Capture the cell that displays the provided text and extract its (X, Y) central coordinate. 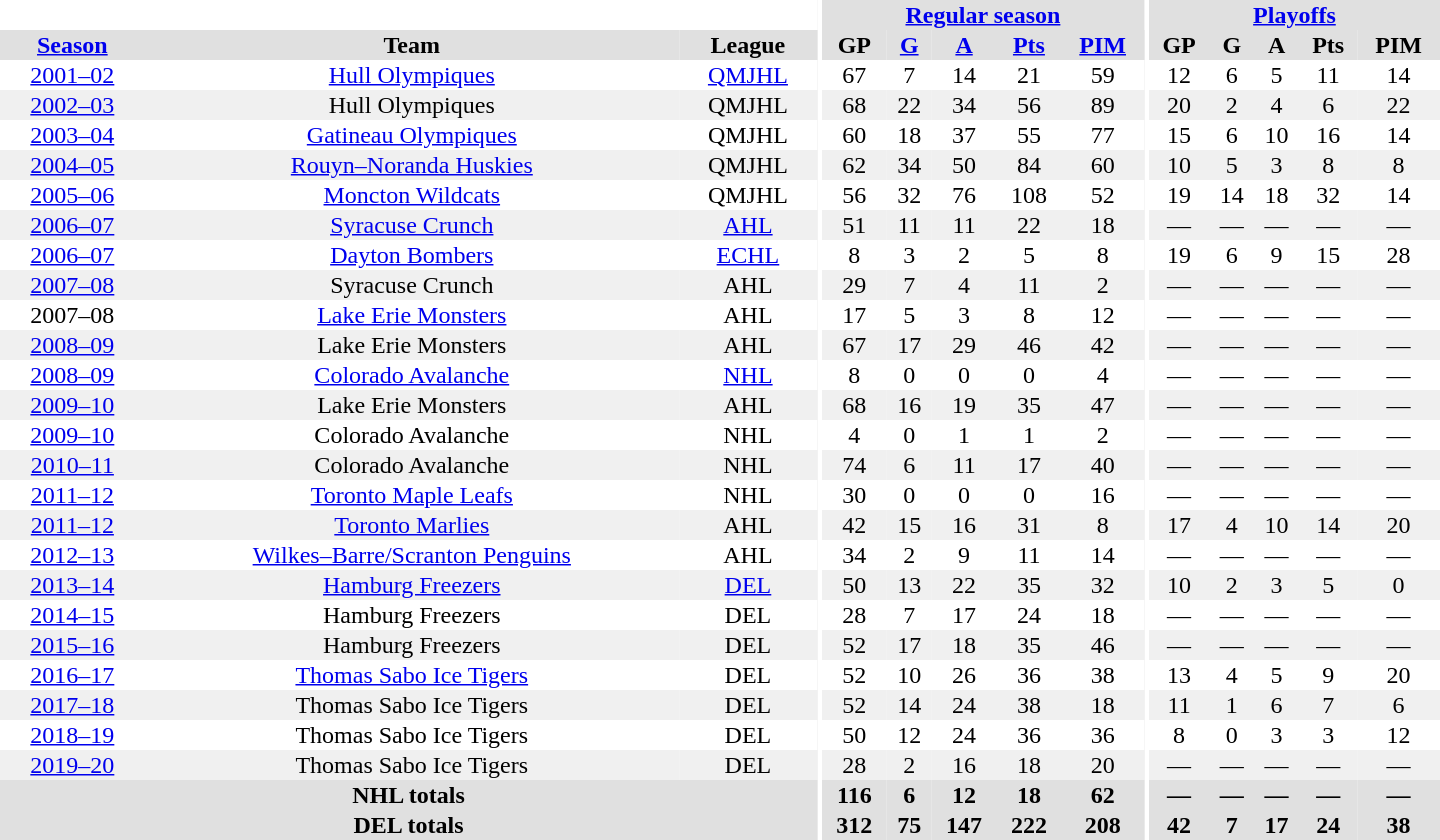
2018–19 (72, 735)
37 (964, 135)
2001–02 (72, 75)
NHL totals (408, 795)
2016–17 (72, 675)
76 (964, 195)
Dayton Bombers (412, 255)
Toronto Maple Leafs (412, 495)
59 (1102, 75)
2013–14 (72, 585)
League (748, 45)
2003–04 (72, 135)
Toronto Marlies (412, 525)
77 (1102, 135)
47 (1102, 405)
2004–05 (72, 165)
2015–16 (72, 645)
84 (1030, 165)
Playoffs (1294, 15)
Moncton Wildcats (412, 195)
2005–06 (72, 195)
2012–13 (72, 555)
2019–20 (72, 765)
147 (964, 825)
74 (854, 465)
Team (412, 45)
89 (1102, 105)
116 (854, 795)
DEL totals (408, 825)
51 (854, 225)
2010–11 (72, 465)
2002–03 (72, 105)
2014–15 (72, 615)
55 (1030, 135)
31 (1030, 525)
208 (1102, 825)
30 (854, 495)
2017–18 (72, 705)
75 (910, 825)
312 (854, 825)
Rouyn–Noranda Huskies (412, 165)
108 (1030, 195)
222 (1030, 825)
40 (1102, 465)
ECHL (748, 255)
26 (964, 675)
Season (72, 45)
Wilkes–Barre/Scranton Penguins (412, 555)
Gatineau Olympiques (412, 135)
21 (1030, 75)
Regular season (983, 15)
